Provide the [x, y] coordinate of the cell's center where the given text is located.  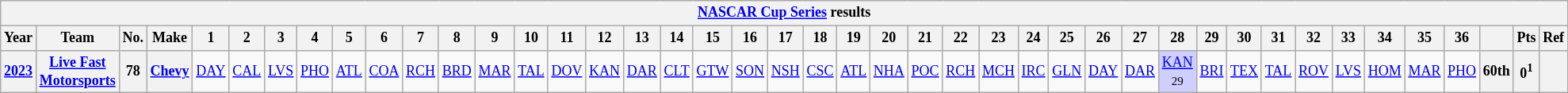
Pts [1527, 38]
2023 [19, 72]
78 [133, 72]
01 [1527, 72]
NHA [889, 72]
14 [677, 38]
NASCAR Cup Series results [785, 13]
31 [1278, 38]
GTW [713, 72]
CAL [247, 72]
Make [170, 38]
BRD [457, 72]
21 [925, 38]
10 [531, 38]
SON [750, 72]
11 [567, 38]
CSC [820, 72]
36 [1462, 38]
18 [820, 38]
Ref [1554, 38]
17 [785, 38]
26 [1103, 38]
16 [750, 38]
13 [642, 38]
6 [384, 38]
CLT [677, 72]
19 [854, 38]
30 [1245, 38]
5 [349, 38]
27 [1140, 38]
12 [605, 38]
TEX [1245, 72]
Team [78, 38]
8 [457, 38]
25 [1067, 38]
22 [961, 38]
4 [316, 38]
32 [1314, 38]
Year [19, 38]
34 [1384, 38]
HOM [1384, 72]
35 [1425, 38]
24 [1034, 38]
2 [247, 38]
No. [133, 38]
20 [889, 38]
Live Fast Motorsports [78, 72]
33 [1348, 38]
DOV [567, 72]
3 [281, 38]
9 [495, 38]
28 [1177, 38]
GLN [1067, 72]
15 [713, 38]
COA [384, 72]
POC [925, 72]
NSH [785, 72]
23 [999, 38]
1 [211, 38]
60th [1497, 72]
ROV [1314, 72]
MCH [999, 72]
7 [421, 38]
BRI [1211, 72]
KAN29 [1177, 72]
KAN [605, 72]
Chevy [170, 72]
29 [1211, 38]
IRC [1034, 72]
